Extract the (X, Y) coordinate from the center of the cell holding the provided text.  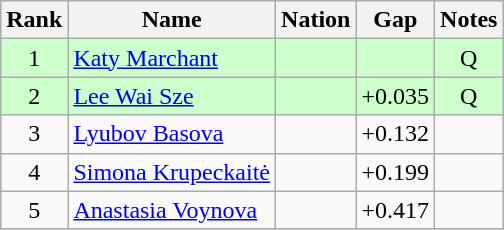
+0.199 (396, 172)
+0.132 (396, 134)
Nation (316, 20)
Anastasia Voynova (172, 210)
4 (34, 172)
Gap (396, 20)
5 (34, 210)
3 (34, 134)
Lyubov Basova (172, 134)
+0.417 (396, 210)
+0.035 (396, 96)
2 (34, 96)
Simona Krupeckaitė (172, 172)
Rank (34, 20)
Notes (469, 20)
1 (34, 58)
Lee Wai Sze (172, 96)
Katy Marchant (172, 58)
Name (172, 20)
